Capture the cell that displays the provided text and extract its [X, Y] central coordinate. 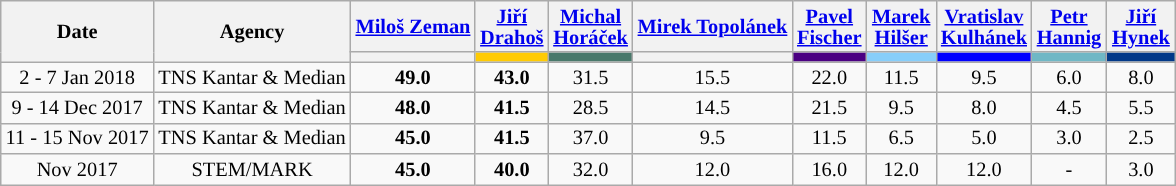
6.5 [901, 138]
49.0 [414, 78]
Mirek Topolánek [712, 26]
16.0 [829, 170]
21.5 [829, 108]
Miloš Zeman [414, 26]
2.5 [1141, 138]
STEM/MARK [252, 170]
Petr Hannig [1069, 26]
32.0 [590, 170]
6.0 [1069, 78]
2 - 7 Jan 2018 [78, 78]
Jiří Hynek [1141, 26]
43.0 [512, 78]
Vratislav Kulhánek [984, 26]
Agency [252, 30]
Nov 2017 [78, 170]
37.0 [590, 138]
22.0 [829, 78]
15.5 [712, 78]
5.0 [984, 138]
Marek Hilšer [901, 26]
40.0 [512, 170]
11 - 15 Nov 2017 [78, 138]
Date [78, 30]
4.5 [1069, 108]
48.0 [414, 108]
- [1069, 170]
5.5 [1141, 108]
Jiří Drahoš [512, 26]
Pavel Fischer [829, 26]
9 - 14 Dec 2017 [78, 108]
28.5 [590, 108]
31.5 [590, 78]
14.5 [712, 108]
Michal Horáček [590, 26]
